Locate the cell with the specified text and output its (x, y) center coordinate. 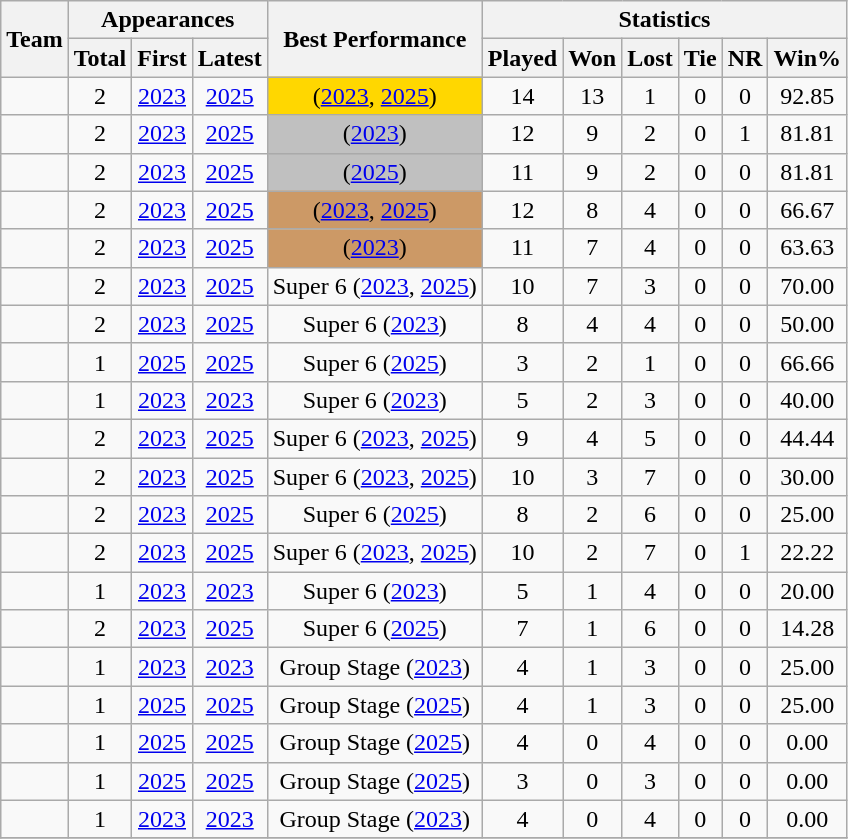
14.28 (808, 629)
First (162, 58)
66.67 (808, 210)
Lost (650, 58)
22.22 (808, 553)
Statistics (664, 20)
Win% (808, 58)
63.63 (808, 248)
Best Performance (374, 39)
(2025) (374, 172)
70.00 (808, 286)
66.66 (808, 362)
13 (592, 96)
Latest (230, 58)
Total (100, 58)
20.00 (808, 591)
Tie (700, 58)
Appearances (168, 20)
40.00 (808, 400)
Played (522, 58)
30.00 (808, 477)
44.44 (808, 438)
92.85 (808, 96)
50.00 (808, 324)
14 (522, 96)
Won (592, 58)
NR (745, 58)
Team (35, 39)
